Capture the cell that displays the provided text and extract its [X, Y] central coordinate. 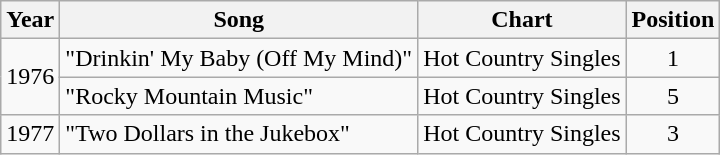
5 [673, 96]
1976 [30, 77]
3 [673, 134]
"Drinkin' My Baby (Off My Mind)" [239, 58]
Chart [522, 20]
Song [239, 20]
1 [673, 58]
1977 [30, 134]
"Rocky Mountain Music" [239, 96]
Year [30, 20]
"Two Dollars in the Jukebox" [239, 134]
Position [673, 20]
